For the text-containing cell, return its midpoint in [x, y] coordinate format. 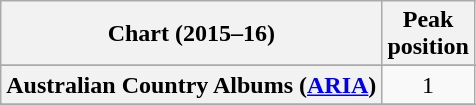
1 [428, 85]
Australian Country Albums (ARIA) [192, 85]
Chart (2015–16) [192, 34]
Peakposition [428, 34]
